Determine the [X, Y] coordinate at the center of the cell enclosing the given text.  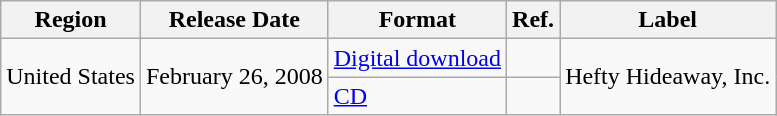
Hefty Hideaway, Inc. [668, 77]
Release Date [234, 20]
Ref. [534, 20]
United States [71, 77]
Format [417, 20]
February 26, 2008 [234, 77]
Label [668, 20]
Digital download [417, 58]
CD [417, 96]
Region [71, 20]
